Search for the cell housing the specified text and yield its [X, Y] center coordinate. 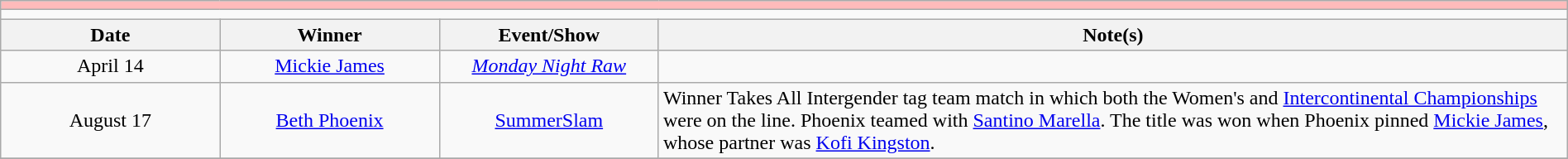
Winner [329, 35]
Note(s) [1113, 35]
Date [111, 35]
Event/Show [549, 35]
August 17 [111, 120]
April 14 [111, 66]
Monday Night Raw [549, 66]
SummerSlam [549, 120]
Mickie James [329, 66]
Beth Phoenix [329, 120]
